Locate the cell with the specified text and output its (x, y) center coordinate. 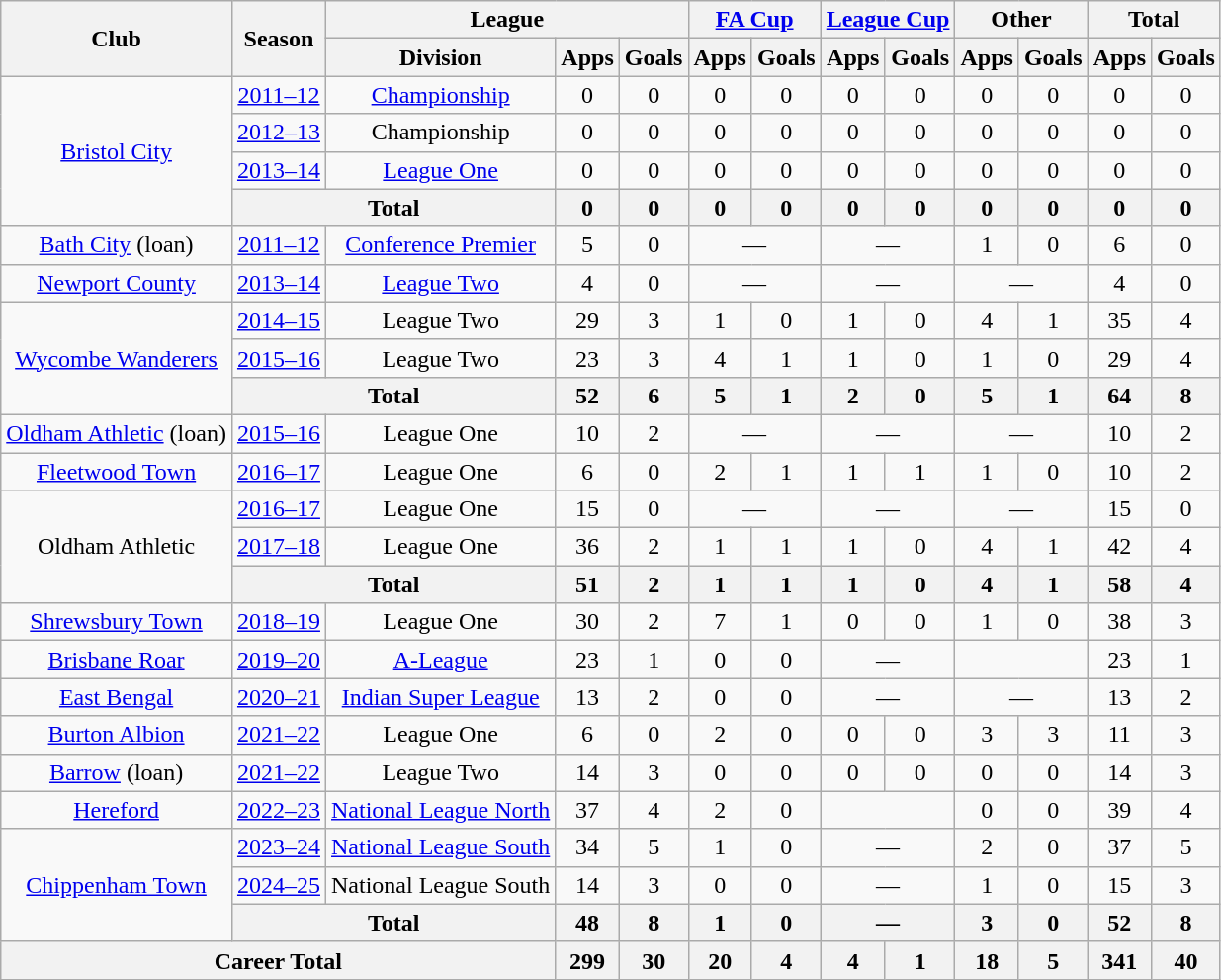
National League North (440, 810)
7 (720, 622)
40 (1186, 960)
39 (1119, 810)
20 (720, 960)
League (506, 20)
Chippenham Town (117, 885)
2014–15 (279, 320)
34 (587, 847)
East Bengal (117, 697)
48 (587, 923)
2023–24 (279, 847)
36 (587, 547)
35 (1119, 320)
A-League (440, 660)
Conference Premier (440, 245)
Hereford (117, 810)
Indian Super League (440, 697)
2018–19 (279, 622)
2020–21 (279, 697)
Fleetwood Town (117, 472)
64 (1119, 396)
Career Total (279, 960)
2012–13 (279, 133)
Oldham Athletic (117, 547)
2017–18 (279, 547)
Club (117, 39)
42 (1119, 547)
58 (1119, 584)
Shrewsbury Town (117, 622)
Brisbane Roar (117, 660)
2024–25 (279, 885)
Bath City (loan) (117, 245)
Wycombe Wanderers (117, 358)
FA Cup (754, 20)
Newport County (117, 283)
2019–20 (279, 660)
38 (1119, 622)
341 (1119, 960)
Bristol City (117, 151)
51 (587, 584)
Season (279, 39)
18 (987, 960)
League Cup (888, 20)
11 (1119, 735)
Barrow (loan) (117, 772)
Other (1021, 20)
2022–23 (279, 810)
Oldham Athletic (loan) (117, 433)
Division (440, 57)
Burton Albion (117, 735)
299 (587, 960)
